From the cell containing the given text, extract its center point as [x, y] coordinate. 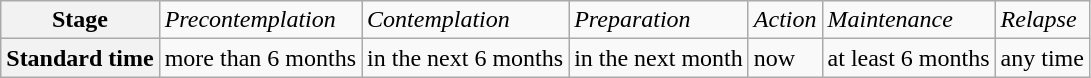
Stage [80, 20]
Contemplation [466, 20]
Maintenance [908, 20]
Relapse [1042, 20]
at least 6 months [908, 58]
Preparation [659, 20]
in the next 6 months [466, 58]
in the next month [659, 58]
now [785, 58]
Standard time [80, 58]
Action [785, 20]
more than 6 months [260, 58]
any time [1042, 58]
Precontemplation [260, 20]
